Return [X, Y] of the center of cell containing provided text 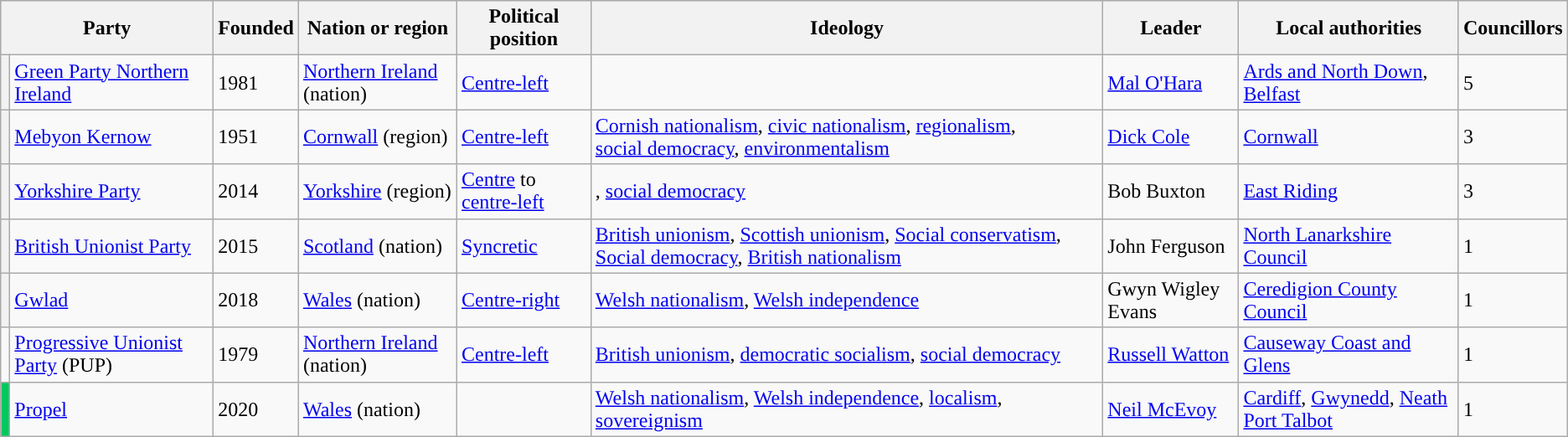
Cornish nationalism, civic nationalism, regionalism, social democracy, environmentalism [847, 137]
North Lanarkshire Council [1349, 246]
Welsh nationalism, Welsh independence, localism, sovereignism [847, 409]
Ards and North Down, Belfast [1349, 82]
5 [1513, 82]
Cornwall (region) [377, 137]
Founded [256, 28]
Welsh nationalism, Welsh independence [847, 300]
East Riding [1349, 191]
Russell Watton [1171, 355]
Scotland (nation) [377, 246]
1951 [256, 137]
Local authorities [1349, 28]
Ceredigion County Council [1349, 300]
Bob Buxton [1171, 191]
Progressive Unionist Party (PUP) [112, 355]
Causeway Coast and Glens [1349, 355]
Dick Cole [1171, 137]
2018 [256, 300]
British unionism, Scottish unionism, Social conservatism, Social democracy, British nationalism [847, 246]
Gwlad [112, 300]
Gwyn Wigley Evans [1171, 300]
Neil McEvoy [1171, 409]
Councillors [1513, 28]
Centre to centre-left [524, 191]
Yorkshire Party [112, 191]
Leader [1171, 28]
1979 [256, 355]
Syncretic [524, 246]
Nation or region [377, 28]
British Unionist Party [112, 246]
Political position [524, 28]
John Ferguson [1171, 246]
Mebyon Kernow [112, 137]
Party [107, 28]
2014 [256, 191]
Ideology [847, 28]
, social democracy [847, 191]
2015 [256, 246]
Cornwall [1349, 137]
1981 [256, 82]
Centre-right [524, 300]
2020 [256, 409]
Propel [112, 409]
Green Party Northern Ireland [112, 82]
Yorkshire (region) [377, 191]
Cardiff, Gwynedd, Neath Port Talbot [1349, 409]
Mal O'Hara [1171, 82]
British unionism, democratic socialism, social democracy [847, 355]
